Search for the cell housing the specified text and yield its (x, y) center coordinate. 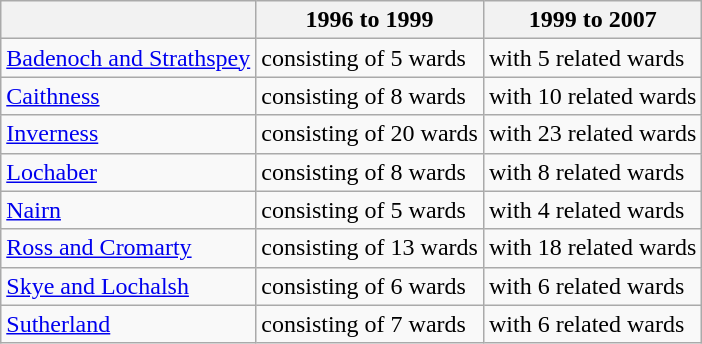
Inverness (128, 134)
with 18 related wards (592, 248)
with 4 related wards (592, 210)
consisting of 7 wards (370, 324)
Ross and Cromarty (128, 248)
Skye and Lochalsh (128, 286)
Sutherland (128, 324)
with 10 related wards (592, 96)
Caithness (128, 96)
Lochaber (128, 172)
with 5 related wards (592, 58)
Nairn (128, 210)
with 8 related wards (592, 172)
1999 to 2007 (592, 20)
consisting of 13 wards (370, 248)
consisting of 6 wards (370, 286)
1996 to 1999 (370, 20)
consisting of 20 wards (370, 134)
Badenoch and Strathspey (128, 58)
with 23 related wards (592, 134)
